Find where the given text appears and provide that cell's center as [X, Y] coordinate. 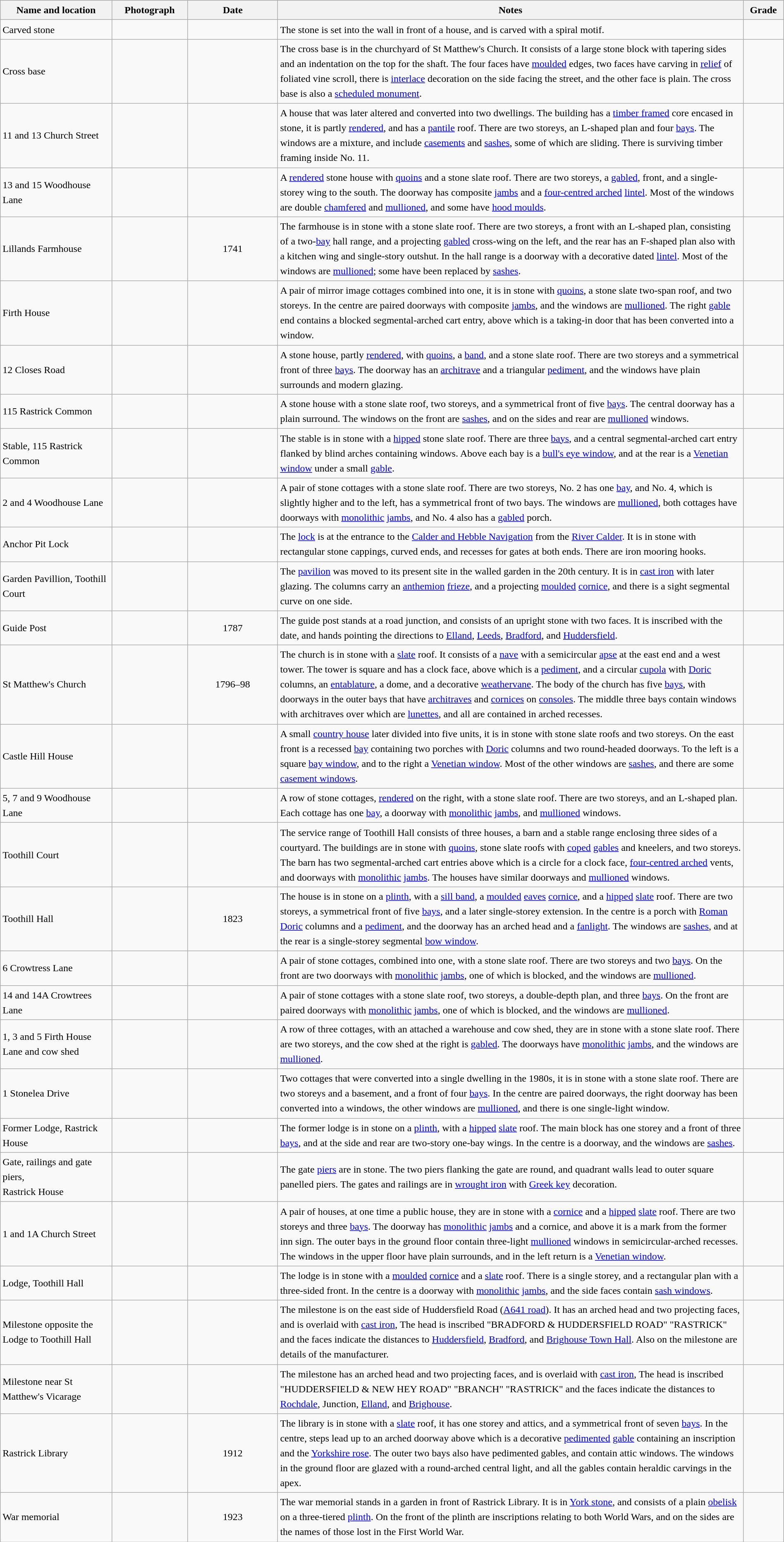
1 Stonelea Drive [56, 1094]
12 Closes Road [56, 370]
Former Lodge, Rastrick House [56, 1135]
Lillands Farmhouse [56, 249]
St Matthew's Church [56, 685]
11 and 13 Church Street [56, 136]
1912 [233, 1453]
Grade [763, 10]
Toothill Court [56, 855]
Castle Hill House [56, 756]
6 Crowtress Lane [56, 968]
1787 [233, 628]
Date [233, 10]
115 Rastrick Common [56, 411]
Firth House [56, 313]
Rastrick Library [56, 1453]
Cross base [56, 71]
1 and 1A Church Street [56, 1233]
Photograph [150, 10]
1, 3 and 5 Firth House Lane and cow shed [56, 1044]
Anchor Pit Lock [56, 544]
Lodge, Toothill Hall [56, 1283]
1823 [233, 919]
Notes [510, 10]
Garden Pavillion, Toothill Court [56, 587]
13 and 15 Woodhouse Lane [56, 192]
Milestone opposite the Lodge to Toothill Hall [56, 1332]
Milestone near St Matthew's Vicarage [56, 1389]
The stone is set into the wall in front of a house, and is carved with a spiral motif. [510, 30]
War memorial [56, 1517]
2 and 4 Woodhouse Lane [56, 502]
Carved stone [56, 30]
1923 [233, 1517]
Guide Post [56, 628]
Stable, 115 Rastrick Common [56, 453]
1796–98 [233, 685]
14 and 14A Crowtrees Lane [56, 1003]
5, 7 and 9 Woodhouse Lane [56, 806]
Gate, railings and gate piers,Rastrick House [56, 1177]
1741 [233, 249]
Toothill Hall [56, 919]
Name and location [56, 10]
